Find where the given text appears and provide that cell's center as [x, y] coordinate. 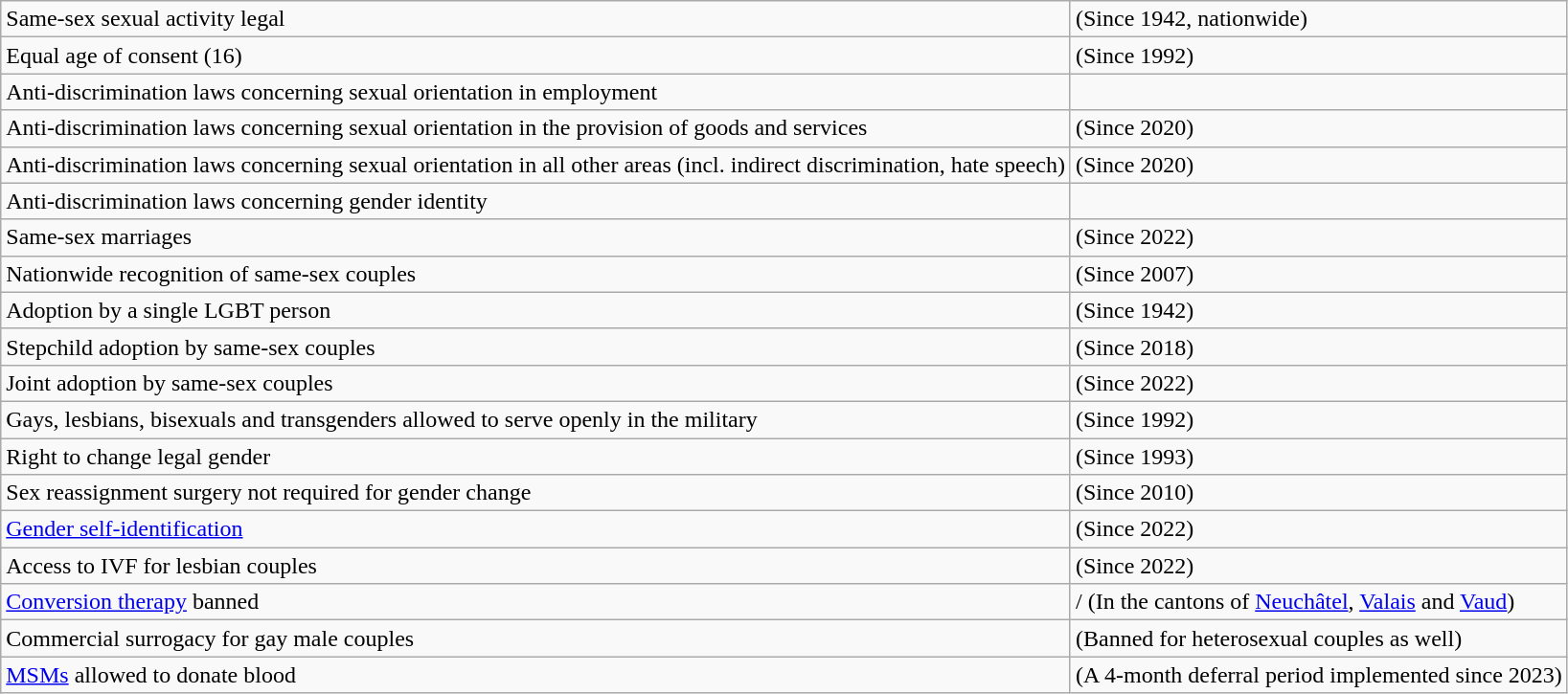
Equal age of consent (16) [536, 56]
Anti-discrimination laws concerning sexual orientation in all other areas (incl. indirect discrimination, hate speech) [536, 165]
Anti-discrimination laws concerning sexual orientation in employment [536, 92]
Anti-discrimination laws concerning sexual orientation in the provision of goods and services [536, 128]
Access to IVF for lesbian couples [536, 566]
Sex reassignment surgery not required for gender change [536, 493]
/ (In the cantons of Neuchâtel, Valais and Vaud) [1318, 602]
Right to change legal gender [536, 457]
(Since 2007) [1318, 274]
Joint adoption by same-sex couples [536, 383]
(Since 1942) [1318, 310]
Same-sex marriages [536, 237]
Gays, lesbians, bisexuals and transgenders allowed to serve openly in the military [536, 419]
Conversion therapy banned [536, 602]
Commercial surrogacy for gay male couples [536, 638]
Nationwide recognition of same-sex couples [536, 274]
Gender self-identification [536, 529]
(A 4-month deferral period implemented since 2023) [1318, 675]
(Since 2010) [1318, 493]
MSMs allowed to donate blood [536, 675]
Stepchild adoption by same-sex couples [536, 347]
(Since 1942, nationwide) [1318, 19]
(Since 2018) [1318, 347]
Same-sex sexual activity legal [536, 19]
(Since 1993) [1318, 457]
(Banned for heterosexual couples as well) [1318, 638]
Adoption by a single LGBT person [536, 310]
Anti-discrimination laws concerning gender identity [536, 201]
